Determine the (X, Y) coordinate at the center of the cell enclosing the given text.  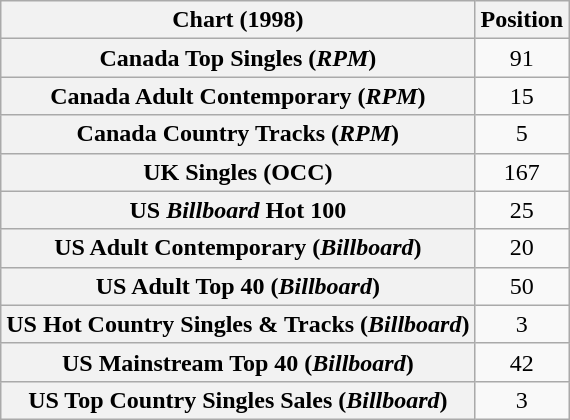
US Mainstream Top 40 (Billboard) (238, 362)
Canada Country Tracks (RPM) (238, 134)
US Hot Country Singles & Tracks (Billboard) (238, 324)
Position (522, 20)
US Adult Contemporary (Billboard) (238, 248)
42 (522, 362)
US Billboard Hot 100 (238, 210)
Canada Adult Contemporary (RPM) (238, 96)
5 (522, 134)
US Top Country Singles Sales (Billboard) (238, 400)
25 (522, 210)
50 (522, 286)
Canada Top Singles (RPM) (238, 58)
15 (522, 96)
91 (522, 58)
Chart (1998) (238, 20)
167 (522, 172)
UK Singles (OCC) (238, 172)
US Adult Top 40 (Billboard) (238, 286)
20 (522, 248)
